Locate the cell with the specified text and output its (X, Y) center coordinate. 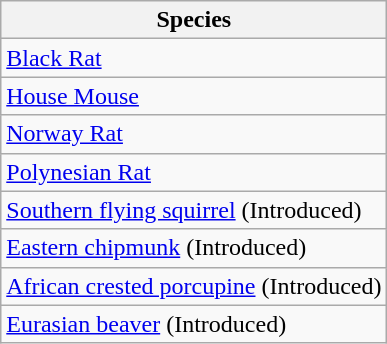
African crested porcupine (Introduced) (194, 286)
Polynesian Rat (194, 172)
House Mouse (194, 96)
Eastern chipmunk (Introduced) (194, 248)
Eurasian beaver (Introduced) (194, 324)
Black Rat (194, 58)
Species (194, 20)
Norway Rat (194, 134)
Southern flying squirrel (Introduced) (194, 210)
